Output the [X, Y] coordinate of the center of the cell containing the given text.  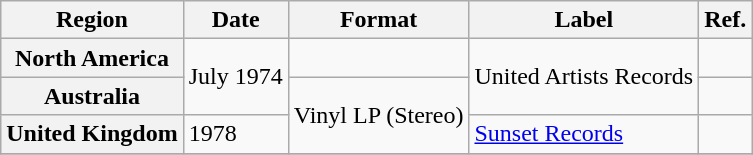
Sunset Records [584, 134]
Vinyl LP (Stereo) [378, 115]
Australia [92, 96]
North America [92, 58]
Format [378, 20]
Ref. [726, 20]
1978 [236, 134]
July 1974 [236, 77]
Region [92, 20]
Date [236, 20]
United Kingdom [92, 134]
United Artists Records [584, 77]
Label [584, 20]
